Output the [X, Y] coordinate of the center of the cell containing the given text.  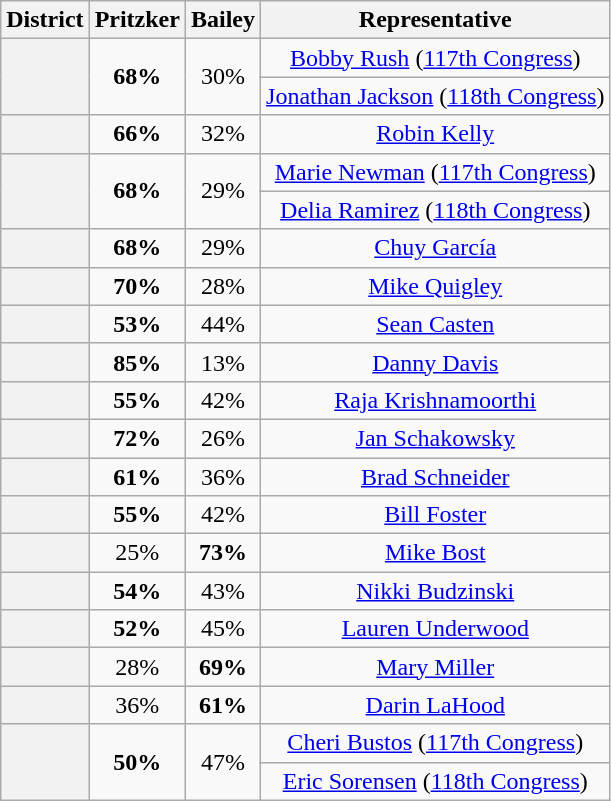
Darin LaHood [436, 705]
Mike Bost [436, 553]
Bobby Rush (117th Congress) [436, 58]
25% [137, 553]
Raja Krishnamoorthi [436, 400]
Jan Schakowsky [436, 438]
Mary Miller [436, 667]
Danny Davis [436, 362]
Mike Quigley [436, 286]
45% [222, 629]
72% [137, 438]
52% [137, 629]
Bill Foster [436, 515]
66% [137, 134]
District [45, 20]
Delia Ramirez (118th Congress) [436, 210]
Robin Kelly [436, 134]
13% [222, 362]
Bailey [222, 20]
44% [222, 324]
85% [137, 362]
70% [137, 286]
47% [222, 762]
Nikki Budzinski [436, 591]
32% [222, 134]
30% [222, 77]
Lauren Underwood [436, 629]
26% [222, 438]
Jonathan Jackson (118th Congress) [436, 96]
50% [137, 762]
43% [222, 591]
54% [137, 591]
Representative [436, 20]
Pritzker [137, 20]
Marie Newman (117th Congress) [436, 172]
53% [137, 324]
Chuy García [436, 248]
69% [222, 667]
Sean Casten [436, 324]
Cheri Bustos (117th Congress) [436, 743]
73% [222, 553]
Brad Schneider [436, 477]
Eric Sorensen (118th Congress) [436, 781]
